For the text-containing cell, return its midpoint in (X, Y) coordinate format. 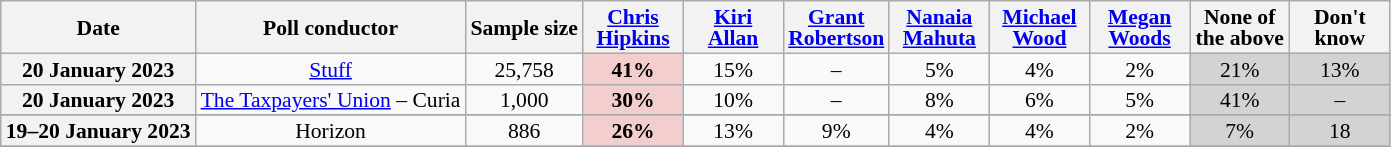
8% (939, 100)
7% (1240, 132)
1,000 (524, 100)
26% (633, 132)
Megan Woods (1140, 27)
None of the above (1240, 27)
9% (836, 132)
Chris Hipkins (633, 27)
15% (733, 68)
Kiri Allan (733, 27)
21% (1240, 68)
The Taxpayers' Union – Curia (331, 100)
25,758 (524, 68)
Stuff (331, 68)
Poll conductor (331, 27)
Date (98, 27)
Michael Wood (1039, 27)
Horizon (331, 132)
10% (733, 100)
886 (524, 132)
Grant Robertson (836, 27)
Nanaia Mahuta (939, 27)
30% (633, 100)
18 (1340, 132)
6% (1039, 100)
Don't know (1340, 27)
Sample size (524, 27)
19–20 January 2023 (98, 132)
